Find where the given text appears and provide that cell's center as [X, Y] coordinate. 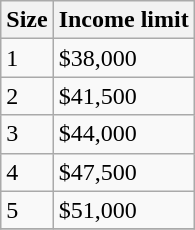
$51,000 [124, 210]
$38,000 [124, 58]
Size [27, 20]
$44,000 [124, 134]
4 [27, 172]
2 [27, 96]
5 [27, 210]
1 [27, 58]
$41,500 [124, 96]
$47,500 [124, 172]
3 [27, 134]
Income limit [124, 20]
